Output the [x, y] coordinate of the center of the cell containing the given text.  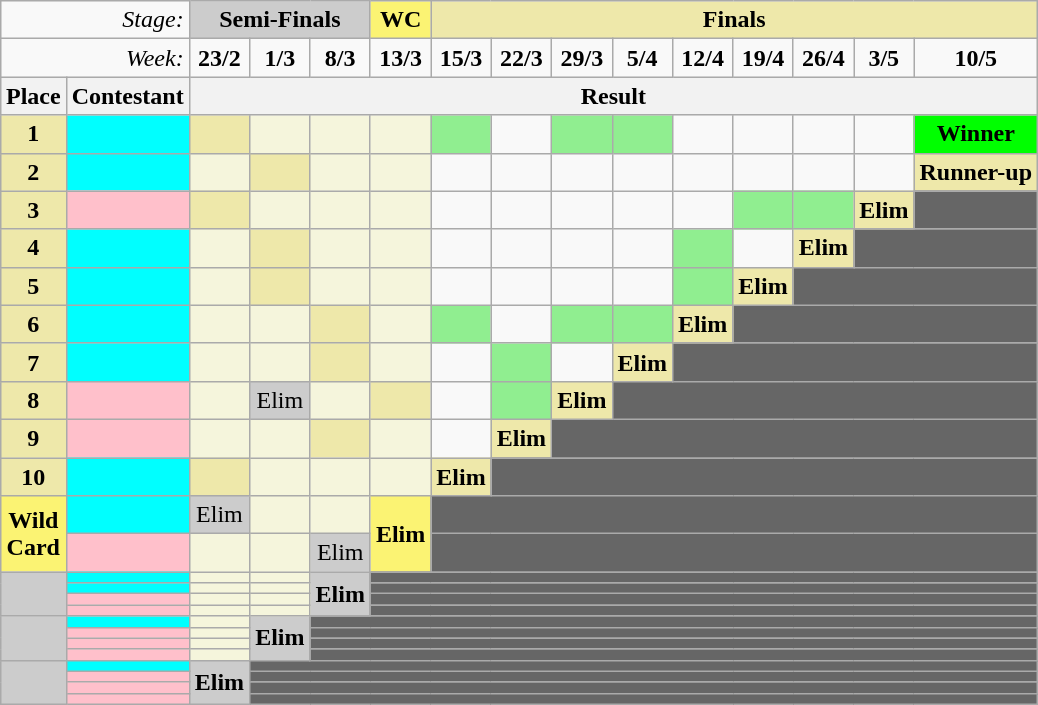
1 [33, 134]
2 [33, 172]
19/4 [763, 58]
10/5 [976, 58]
WC [400, 20]
Result [613, 96]
5/4 [642, 58]
5 [33, 286]
12/4 [702, 58]
6 [33, 324]
26/4 [823, 58]
Finals [734, 20]
1/3 [280, 58]
29/3 [582, 58]
23/2 [219, 58]
Stage: [94, 20]
Place [33, 96]
3/5 [884, 58]
Winner [976, 134]
Contestant [128, 96]
9 [33, 438]
8 [33, 400]
Runner-up [976, 172]
10 [33, 477]
15/3 [461, 58]
WildCard [33, 534]
22/3 [521, 58]
7 [33, 362]
Semi-Finals [280, 20]
13/3 [400, 58]
4 [33, 248]
8/3 [340, 58]
3 [33, 210]
Week: [94, 58]
